Locate the cell with the specified text and output its (X, Y) center coordinate. 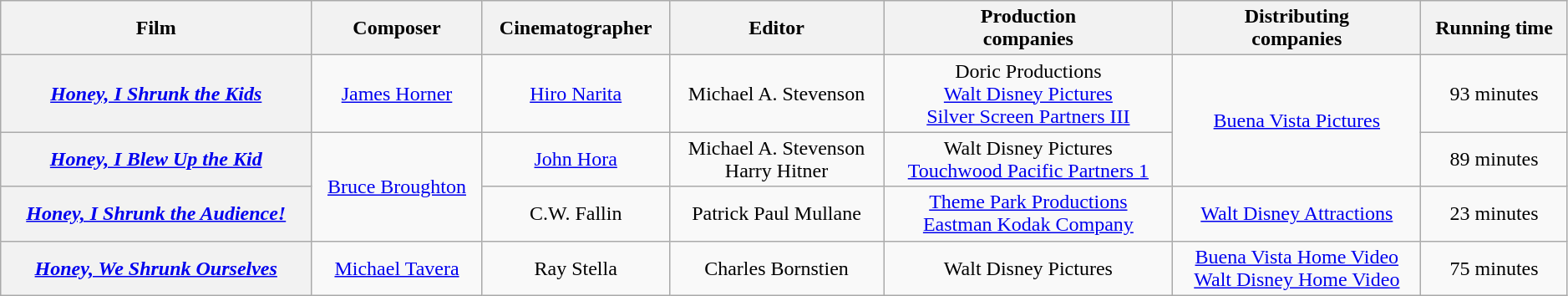
Honey, I Shrunk the Kids (156, 94)
Honey, I Shrunk the Audience! (156, 214)
Editor (777, 28)
23 minutes (1494, 214)
Hiro Narita (576, 94)
Patrick Paul Mullane (777, 214)
Honey, I Blew Up the Kid (156, 159)
Productioncompanies (1028, 28)
75 minutes (1494, 268)
89 minutes (1494, 159)
John Hora (576, 159)
93 minutes (1494, 94)
Buena Vista Pictures (1297, 120)
Michael A. Stevenson (777, 94)
Ray Stella (576, 268)
Honey, We Shrunk Ourselves (156, 268)
James Horner (398, 94)
Doric ProductionsWalt Disney PicturesSilver Screen Partners III (1028, 94)
Charles Bornstien (777, 268)
Film (156, 28)
Running time (1494, 28)
Distributingcompanies (1297, 28)
Michael A. StevensonHarry Hitner (777, 159)
Walt Disney Attractions (1297, 214)
Composer (398, 28)
Walt Disney PicturesTouchwood Pacific Partners 1 (1028, 159)
Bruce Broughton (398, 186)
Theme Park ProductionsEastman Kodak Company (1028, 214)
Buena Vista Home VideoWalt Disney Home Video (1297, 268)
C.W. Fallin (576, 214)
Michael Tavera (398, 268)
Walt Disney Pictures (1028, 268)
Cinematographer (576, 28)
